Search for the cell housing the specified text and yield its [x, y] center coordinate. 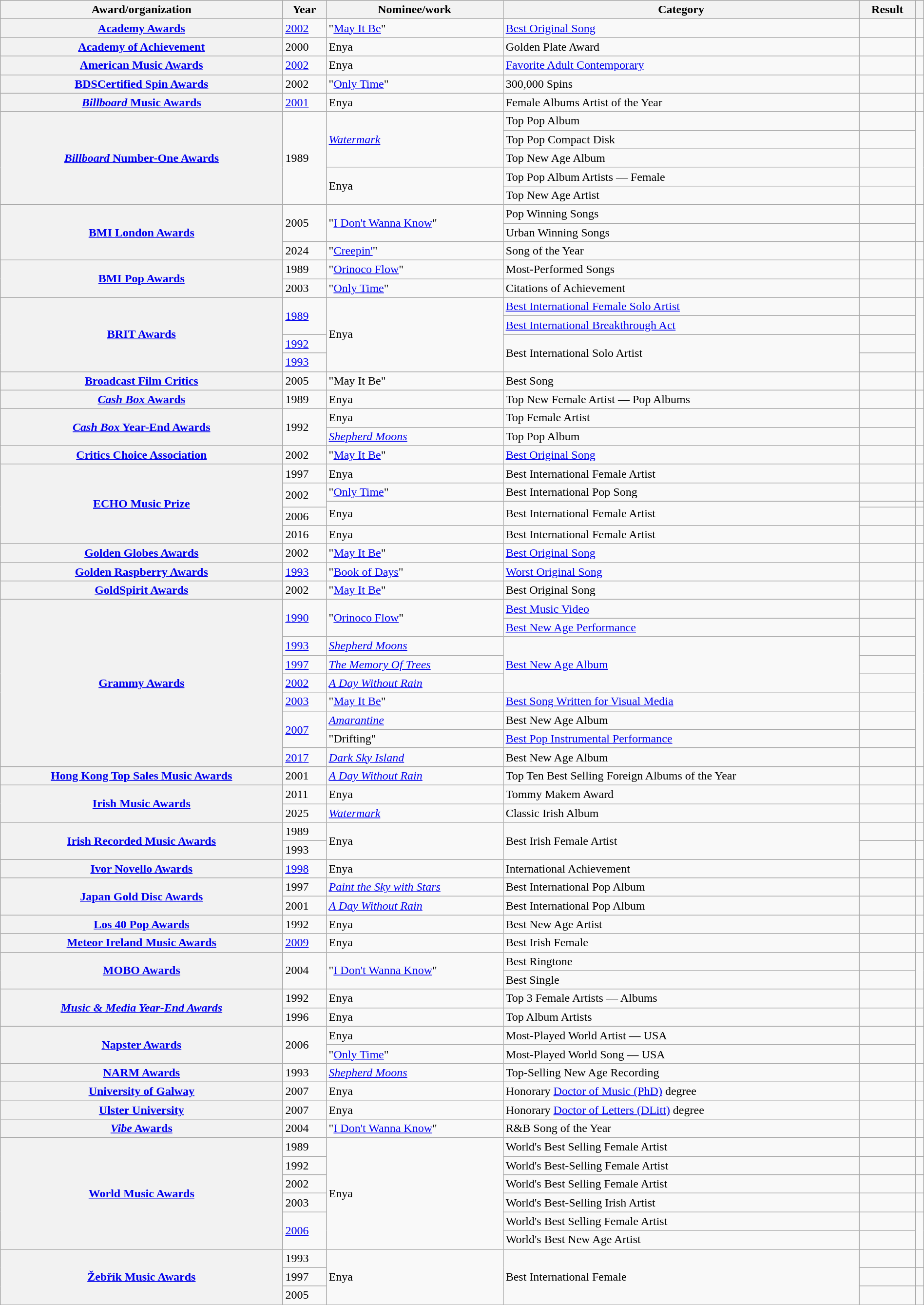
Top-Selling New Age Recording [681, 1072]
Paint the Sky with Stars [414, 887]
Female Albums Artist of the Year [681, 102]
Academy Awards [141, 28]
International Achievement [681, 869]
The Memory Of Trees [414, 664]
2011 [304, 794]
Song of the Year [681, 251]
Year [304, 10]
Irish Recorded Music Awards [141, 841]
Golden Raspberry Awards [141, 572]
Napster Awards [141, 1045]
Broadcast Film Critics [141, 381]
GoldSpirit Awards [141, 590]
Honorary Doctor of Letters (DLitt) degree [681, 1110]
Most-Played World Song — USA [681, 1054]
Best Music Video [681, 609]
Meteor Ireland Music Awards [141, 943]
1990 [304, 618]
2025 [304, 813]
Grammy Awards [141, 683]
Best Pop Instrumental Performance [681, 739]
Billboard Music Awards [141, 102]
"Book of Days" [414, 572]
World's Best-Selling Irish Artist [681, 1203]
Best International Breakthrough Act [681, 325]
"Creepin'" [414, 251]
BDSCertified Spin Awards [141, 84]
Cash Box Year-End Awards [141, 427]
Best Ringtone [681, 961]
2009 [304, 943]
Billboard Number-One Awards [141, 158]
Best New Age Artist [681, 924]
Worst Original Song [681, 572]
BRIT Awards [141, 334]
2024 [304, 251]
Music & Media Year-End Awards [141, 1008]
Most-Played World Artist — USA [681, 1035]
World's Best-Selling Female Artist [681, 1166]
Top New Age Artist [681, 195]
Cash Box Awards [141, 399]
Dark Sky Island [414, 757]
Best International Pop Song [681, 492]
Pop Winning Songs [681, 214]
300,000 Spins [681, 84]
Golden Plate Award [681, 47]
NARM Awards [141, 1072]
2016 [304, 535]
R&B Song of the Year [681, 1129]
World's Best New Age Artist [681, 1240]
Los 40 Pop Awards [141, 924]
Best Irish Female [681, 943]
Favorite Adult Contemporary [681, 65]
American Music Awards [141, 65]
Honorary Doctor of Music (PhD) degree [681, 1091]
2017 [304, 757]
Classic Irish Album [681, 813]
Top Pop Compact Disk [681, 139]
Best Song [681, 381]
Top Album Artists [681, 1017]
Best Irish Female Artist [681, 841]
Top Ten Best Selling Foreign Albums of the Year [681, 776]
Top 3 Female Artists — Albums [681, 998]
World Music Awards [141, 1193]
ECHO Music Prize [141, 504]
Citations of Achievement [681, 288]
Žebřík Music Awards [141, 1277]
1996 [304, 1017]
Japan Gold Disc Awards [141, 896]
Award/organization [141, 10]
Top New Age Album [681, 158]
Result [887, 10]
2000 [304, 47]
BMI London Awards [141, 232]
Golden Globes Awards [141, 553]
Best Single [681, 980]
Best International Solo Artist [681, 353]
Academy of Achievement [141, 47]
Best New Age Performance [681, 627]
Ivor Novello Awards [141, 869]
MOBO Awards [141, 971]
Category [681, 10]
Top Pop Album Artists — Female [681, 176]
Ulster University [141, 1110]
Hong Kong Top Sales Music Awards [141, 776]
University of Galway [141, 1091]
Irish Music Awards [141, 803]
Amarantine [414, 720]
Best Song Written for Visual Media [681, 701]
Best International Female [681, 1277]
Most-Performed Songs [681, 270]
Best International Female Solo Artist [681, 307]
Tommy Makem Award [681, 794]
Critics Choice Association [141, 455]
1998 [304, 869]
Top New Female Artist — Pop Albums [681, 399]
Top Female Artist [681, 418]
"Drifting" [414, 739]
Nominee/work [414, 10]
BMI Pop Awards [141, 279]
Urban Winning Songs [681, 233]
Vibe Awards [141, 1129]
